Find where the given text appears and provide that cell's center as (X, Y) coordinate. 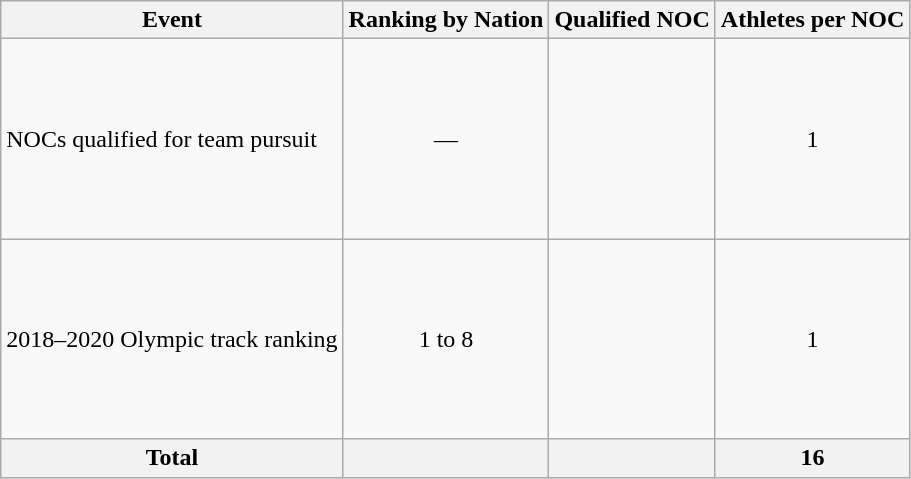
Qualified NOC (632, 20)
Event (172, 20)
Athletes per NOC (812, 20)
NOCs qualified for team pursuit (172, 139)
Ranking by Nation (446, 20)
16 (812, 458)
1 to 8 (446, 339)
— (446, 139)
Total (172, 458)
2018–2020 Olympic track ranking (172, 339)
